Provide the (x, y) coordinate of the cell's center where the given text is located.  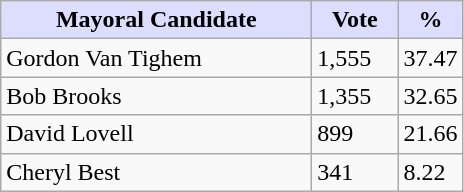
1,555 (355, 58)
Cheryl Best (156, 172)
1,355 (355, 96)
341 (355, 172)
37.47 (430, 58)
8.22 (430, 172)
21.66 (430, 134)
Bob Brooks (156, 96)
Mayoral Candidate (156, 20)
Vote (355, 20)
899 (355, 134)
% (430, 20)
David Lovell (156, 134)
Gordon Van Tighem (156, 58)
32.65 (430, 96)
